Pinpoint the cell where the given text exists, returning its (X, Y) midpoint coordinate. 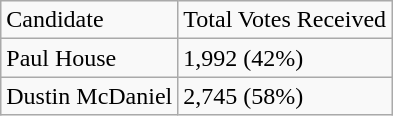
Dustin McDaniel (90, 96)
Paul House (90, 58)
1,992 (42%) (285, 58)
Candidate (90, 20)
2,745 (58%) (285, 96)
Total Votes Received (285, 20)
